Search for the cell housing the specified text and yield its [X, Y] center coordinate. 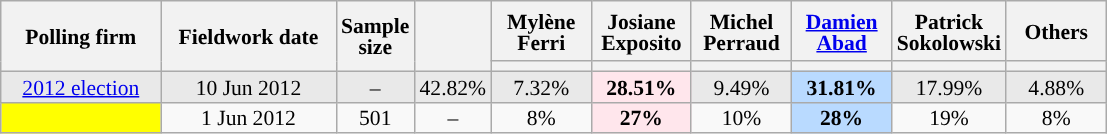
4.88% [1056, 86]
Damien Abad [842, 31]
19% [950, 118]
10 Jun 2012 [248, 86]
7.32% [541, 86]
Patrick Sokolowski [950, 31]
2012 election [81, 86]
9.49% [741, 86]
42.82% [452, 86]
28.51% [641, 86]
Others [1056, 31]
28% [842, 118]
Polling firm [81, 36]
27% [641, 118]
Mylène Ferri [541, 31]
17.99% [950, 86]
Samplesize [375, 36]
Michel Perraud [741, 31]
1 Jun 2012 [248, 118]
501 [375, 118]
Josiane Exposito [641, 31]
31.81% [842, 86]
Fieldwork date [248, 36]
10% [741, 118]
